Identify which cell holds the provided text, then report its (X, Y) central coordinate. 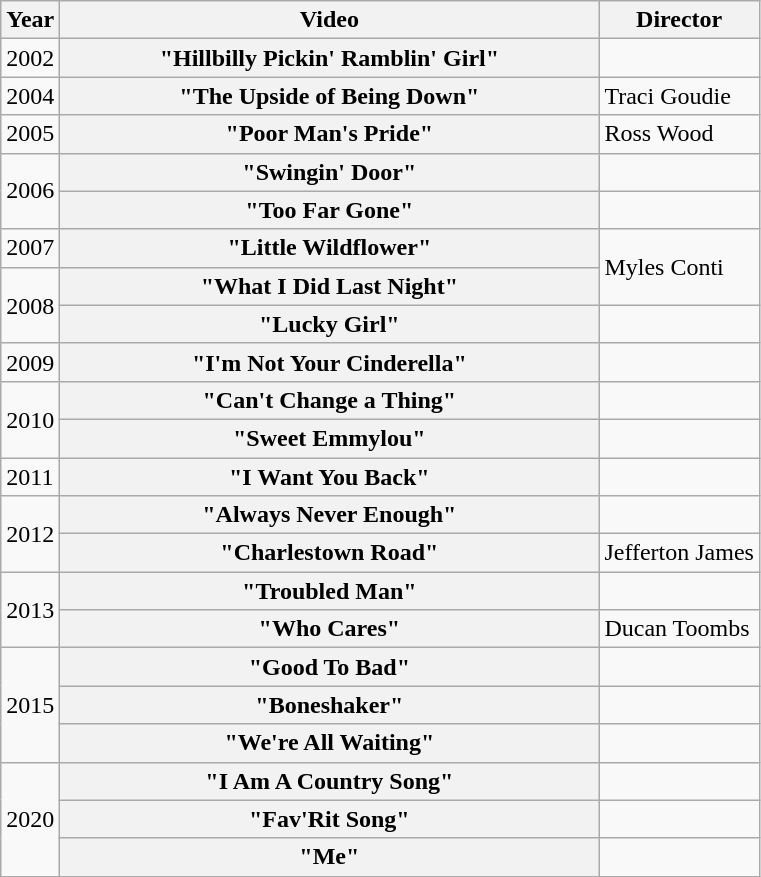
2002 (30, 58)
Video (330, 20)
"I Am A Country Song" (330, 781)
2013 (30, 610)
Myles Conti (680, 267)
2009 (30, 362)
2015 (30, 705)
2011 (30, 477)
"Boneshaker" (330, 705)
2020 (30, 819)
"Too Far Gone" (330, 210)
Ducan Toombs (680, 629)
2004 (30, 96)
Jefferton James (680, 553)
"Charlestown Road" (330, 553)
2012 (30, 534)
"Troubled Man" (330, 591)
Ross Wood (680, 134)
Year (30, 20)
"Good To Bad" (330, 667)
"Sweet Emmylou" (330, 438)
2005 (30, 134)
"Little Wildflower" (330, 248)
"Lucky Girl" (330, 324)
"Poor Man's Pride" (330, 134)
"Always Never Enough" (330, 515)
2007 (30, 248)
2006 (30, 191)
Director (680, 20)
"I Want You Back" (330, 477)
"We're All Waiting" (330, 743)
"Fav'Rit Song" (330, 819)
"Swingin' Door" (330, 172)
"Me" (330, 857)
"What I Did Last Night" (330, 286)
"Who Cares" (330, 629)
"I'm Not Your Cinderella" (330, 362)
"The Upside of Being Down" (330, 96)
"Hillbilly Pickin' Ramblin' Girl" (330, 58)
Traci Goudie (680, 96)
"Can't Change a Thing" (330, 400)
2008 (30, 305)
2010 (30, 419)
